Output the (X, Y) coordinate of the center of the cell containing the given text.  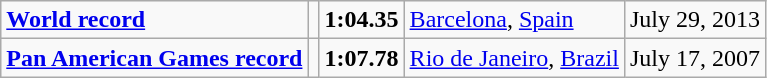
World record (154, 20)
July 29, 2013 (694, 20)
Rio de Janeiro, Brazil (514, 58)
Barcelona, Spain (514, 20)
July 17, 2007 (694, 58)
1:07.78 (362, 58)
1:04.35 (362, 20)
Pan American Games record (154, 58)
